For the text-containing cell, return its midpoint in [x, y] coordinate format. 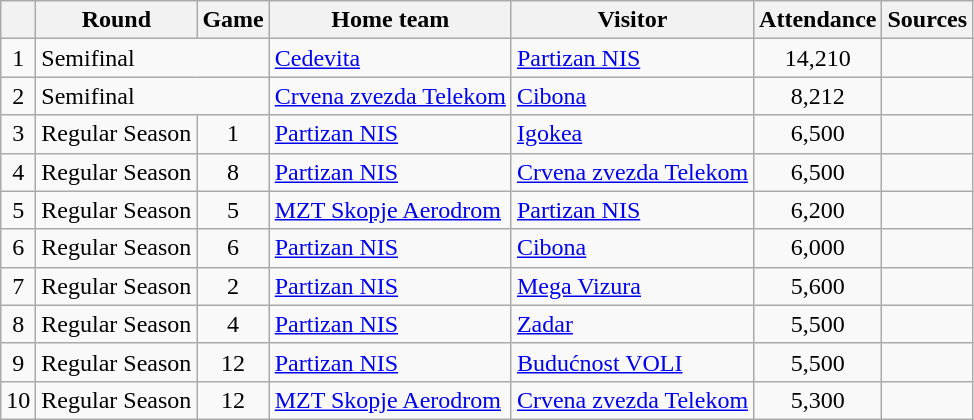
Sources [928, 20]
6,000 [818, 248]
Game [233, 20]
Zadar [632, 324]
10 [18, 400]
Cedevita [390, 58]
Attendance [818, 20]
6,200 [818, 210]
Home team [390, 20]
7 [18, 286]
Mega Vizura [632, 286]
8,212 [818, 96]
Visitor [632, 20]
Igokea [632, 134]
Budućnost VOLI [632, 362]
5,600 [818, 286]
Round [116, 20]
9 [18, 362]
14,210 [818, 58]
3 [18, 134]
5,300 [818, 400]
